Return [X, Y] of the center of cell containing provided text 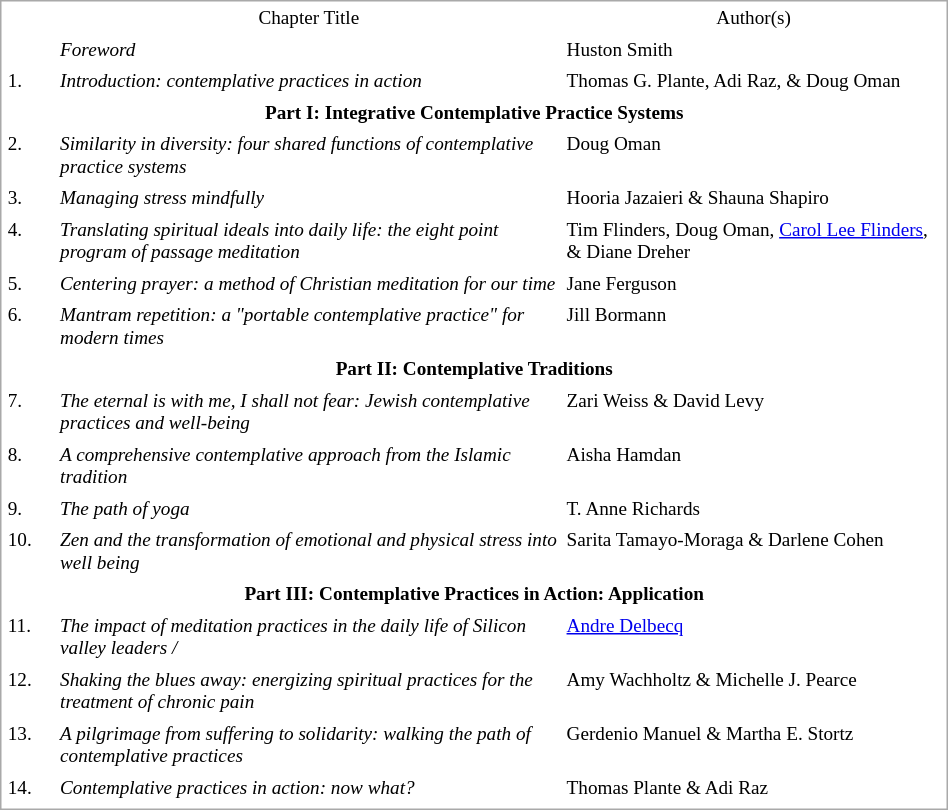
Huston Smith [754, 50]
The impact of meditation practices in the daily life of Silicon valley leaders / [309, 638]
1. [30, 81]
5. [30, 284]
T. Anne Richards [754, 509]
Part I: Integrative Contemplative Practice Systems [474, 113]
Similarity in diversity: four shared functions of contemplative practice systems [309, 156]
Zari Weiss & David Levy [754, 412]
Thomas Plante & Adi Raz [754, 788]
Tim Flinders, Doug Oman, Carol Lee Flinders, & Diane Dreher [754, 242]
Author(s) [754, 18]
Hooria Jazaieri & Shauna Shapiro [754, 198]
Translating spiritual ideals into daily life: the eight point program of passage meditation [309, 242]
Jill Bormann [754, 326]
A pilgrimage from suffering to solidarity: walking the path of contemplative practices [309, 746]
10. [30, 552]
Centering prayer: a method of Christian meditation for our time [309, 284]
Aisha Hamdan [754, 466]
Zen and the transformation of emotional and physical stress into well being [309, 552]
Doug Oman [754, 156]
6. [30, 326]
7. [30, 412]
Thomas G. Plante, Adi Raz, & Doug Oman [754, 81]
Amy Wachholtz & Michelle J. Pearce [754, 692]
The eternal is with me, I shall not fear: Jewish contemplative practices and well-being [309, 412]
Sarita Tamayo-Moraga & Darlene Cohen [754, 552]
Introduction: contemplative practices in action [309, 81]
3. [30, 198]
Contemplative practices in action: now what? [309, 788]
13. [30, 746]
Part III: Contemplative Practices in Action: Application [474, 594]
2. [30, 156]
9. [30, 509]
Managing stress mindfully [309, 198]
Andre Delbecq [754, 638]
4. [30, 242]
Jane Ferguson [754, 284]
Chapter Title [309, 18]
Mantram repetition: a "portable contemplative practice" for modern times [309, 326]
8. [30, 466]
Shaking the blues away: energizing spiritual practices for the treatment of chronic pain [309, 692]
11. [30, 638]
Gerdenio Manuel & Martha E. Stortz [754, 746]
Foreword [309, 50]
14. [30, 788]
The path of yoga [309, 509]
A comprehensive contemplative approach from the Islamic tradition [309, 466]
Part II: Contemplative Traditions [474, 369]
12. [30, 692]
